Return the [x, y] coordinate for the center point of the cell that contains the specified text.  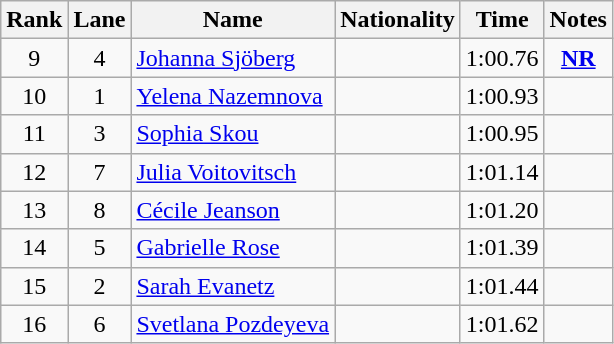
Johanna Sjöberg [233, 58]
1:00.93 [502, 96]
3 [100, 134]
Rank [34, 20]
1:01.14 [502, 172]
Sophia Skou [233, 134]
15 [34, 286]
8 [100, 210]
1:01.62 [502, 324]
4 [100, 58]
Lane [100, 20]
1:01.20 [502, 210]
1:00.76 [502, 58]
Gabrielle Rose [233, 248]
Svetlana Pozdeyeva [233, 324]
1:01.44 [502, 286]
16 [34, 324]
14 [34, 248]
11 [34, 134]
Name [233, 20]
Cécile Jeanson [233, 210]
5 [100, 248]
NR [578, 58]
Julia Voitovitsch [233, 172]
9 [34, 58]
Time [502, 20]
12 [34, 172]
1 [100, 96]
13 [34, 210]
7 [100, 172]
Nationality [398, 20]
Notes [578, 20]
1:00.95 [502, 134]
Sarah Evanetz [233, 286]
10 [34, 96]
6 [100, 324]
2 [100, 286]
1:01.39 [502, 248]
Yelena Nazemnova [233, 96]
